Provide the (x, y) coordinate of the cell's center where the given text is located.  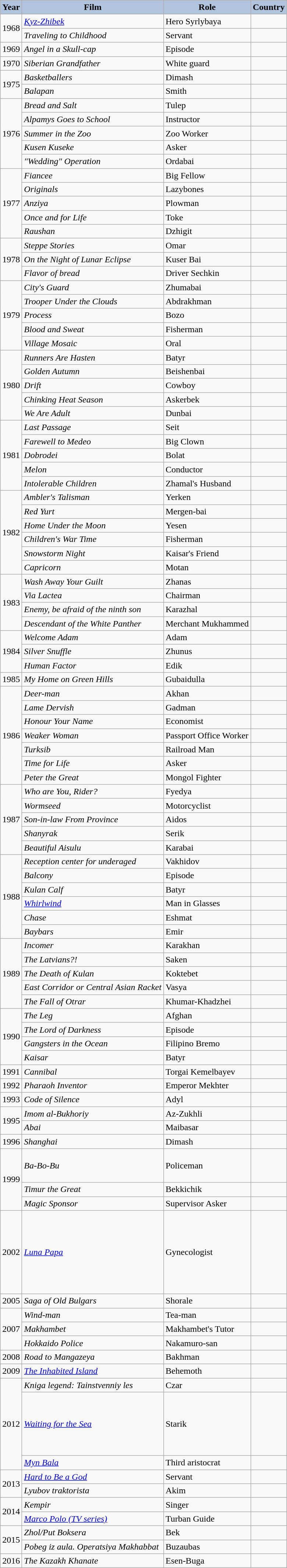
Traveling to Childhood (93, 35)
Zoo Worker (207, 133)
Village Mosaic (93, 343)
Turban Guide (207, 1519)
Peter the Great (93, 777)
Home Under the Moon (93, 525)
1990 (11, 1036)
Kyz-Zhibek (93, 21)
Vakhidov (207, 862)
1982 (11, 532)
Az-Zukhli (207, 1114)
Karabai (207, 847)
Turksib (93, 749)
Oral (207, 343)
Big Fellow (207, 175)
Role (207, 7)
Wind-man (93, 1315)
Edik (207, 666)
1991 (11, 1072)
1979 (11, 315)
1984 (11, 652)
Balapan (93, 91)
Tea-man (207, 1315)
Smith (207, 91)
1999 (11, 1179)
Once and for Life (93, 217)
Makhambet (93, 1329)
Kuser Bai (207, 259)
Pobeg iz aula. Operatsiya Makhabbat (93, 1547)
Kaisar (93, 1057)
Czar (207, 1385)
Honour Your Name (93, 721)
Lyubov traktorista (93, 1491)
2016 (11, 1561)
1986 (11, 735)
Yerken (207, 497)
Magic Sponsor (93, 1203)
Runners Are Hasten (93, 357)
Year (11, 7)
Lazybones (207, 189)
Bakhman (207, 1357)
Saga of Old Bulgars (93, 1301)
Reception center for underaged (93, 862)
1996 (11, 1142)
Torgai Kemelbayev (207, 1072)
Policeman (207, 1166)
2002 (11, 1252)
Driver Sechkin (207, 273)
1989 (11, 973)
Shorale (207, 1301)
Zhanas (207, 581)
Makhambet's Tutor (207, 1329)
Kniga legend: Tainstvenniy les (93, 1385)
Capricorn (93, 567)
2009 (11, 1371)
Serik (207, 833)
Tulep (207, 105)
Railroad Man (207, 749)
Basketballers (93, 77)
My Home on Green Hills (93, 680)
Baybars (93, 932)
Marco Polo (TV series) (93, 1519)
1969 (11, 49)
Wash Away Your Guilt (93, 581)
The Inhabited Island (93, 1371)
Mergen-bai (207, 511)
Chinking Heat Season (93, 399)
City's Guard (93, 287)
Raushan (93, 231)
Nakamuro-san (207, 1343)
1987 (11, 819)
Red Yurt (93, 511)
Plowman (207, 203)
1970 (11, 63)
Starik (207, 1424)
Shanghai (93, 1142)
Incomer (93, 946)
Big Clown (207, 441)
1981 (11, 455)
Farewell to Medeo (93, 441)
Seit (207, 428)
Hero Syrlybaya (207, 21)
Beautiful Aisulu (93, 847)
Instructor (207, 119)
1977 (11, 203)
Snowstorm Night (93, 553)
The Death of Kulan (93, 973)
1985 (11, 680)
Fyedya (207, 791)
Weaker Woman (93, 735)
We Are Adult (93, 414)
The Fall of Otrar (93, 1001)
Ordabai (207, 161)
Chairman (207, 595)
Akim (207, 1491)
1975 (11, 84)
Zhol/Put Boksera (93, 1533)
Country (269, 7)
Beishenbai (207, 371)
Son-in-law From Province (93, 819)
Chase (93, 918)
"Wedding" Operation (93, 161)
Singer (207, 1505)
Khumar-Khadzhei (207, 1001)
Bekkichik (207, 1189)
2005 (11, 1301)
Drift (93, 385)
Zhunus (207, 652)
Askerbek (207, 399)
1968 (11, 28)
Steppe Stories (93, 245)
Yesen (207, 525)
Ambler's Talisman (93, 497)
Omar (207, 245)
Third aristocrat (207, 1463)
The Lord of Darkness (93, 1029)
Karakhan (207, 946)
Motorcyclist (207, 805)
Bread and Salt (93, 105)
The Kazakh Khanate (93, 1561)
Toke (207, 217)
Enemy, be afraid of the ninth son (93, 609)
Hard to Be a God (93, 1477)
Aidos (207, 819)
Vasya (207, 987)
Gynecologist (207, 1252)
Esen-Buga (207, 1561)
Kempir (93, 1505)
Kulan Calf (93, 890)
Emir (207, 932)
The Latvians?! (93, 959)
Ba-Bo-Bu (93, 1166)
Silver Snuffle (93, 652)
Balcony (93, 876)
Motan (207, 567)
1993 (11, 1100)
Anziya (93, 203)
Last Passage (93, 428)
Zhumabai (207, 287)
Cowboy (207, 385)
Waiting for the Sea (93, 1424)
Dunbai (207, 414)
Kusen Kuseke (93, 147)
2007 (11, 1329)
Who are You, Rider? (93, 791)
White guard (207, 63)
Deer-man (93, 693)
Supervisor Asker (207, 1203)
Wormseed (93, 805)
Conductor (207, 469)
Gubaidulla (207, 680)
Intolerable Children (93, 483)
Trooper Under the Clouds (93, 301)
Karazhal (207, 609)
1983 (11, 602)
Code of Silence (93, 1100)
2013 (11, 1484)
Afghan (207, 1015)
Economist (207, 721)
Merchant Mukhammed (207, 624)
Shanyrak (93, 833)
Flavor of bread (93, 273)
Angel in a Skull-cap (93, 49)
Koktebet (207, 973)
Descendant of the White Panther (93, 624)
Road to Mangazeya (93, 1357)
2014 (11, 1512)
Originals (93, 189)
Eshmat (207, 918)
Fiancee (93, 175)
Abai (93, 1128)
Man in Glasses (207, 904)
Whirlwind (93, 904)
Alpamys Goes to School (93, 119)
Abdrakhman (207, 301)
On the Night of Lunar Eclipse (93, 259)
Human Factor (93, 666)
Passport Office Worker (207, 735)
Mongol Fighter (207, 777)
1992 (11, 1086)
Melon (93, 469)
2015 (11, 1540)
Buzaubas (207, 1547)
Children's War Time (93, 539)
Kaisar's Friend (207, 553)
Pharaoh Inventor (93, 1086)
Welcome Adam (93, 638)
Adam (207, 638)
Luna Papa (93, 1252)
Dobrodei (93, 455)
Myn Bala (93, 1463)
Bek (207, 1533)
Emperor Mekhter (207, 1086)
Gadman (207, 707)
Adyl (207, 1100)
Film (93, 7)
1978 (11, 259)
Timur the Great (93, 1189)
1976 (11, 133)
Golden Autumn (93, 371)
Summer in the Zoo (93, 133)
Bolat (207, 455)
Dzhigit (207, 231)
Saken (207, 959)
Siberian Grandfather (93, 63)
Akhan (207, 693)
Time for Life (93, 763)
1995 (11, 1121)
Zhamal's Husband (207, 483)
Imom al-Bukhoriy (93, 1114)
1980 (11, 385)
1988 (11, 897)
Filipino Bremo (207, 1043)
2008 (11, 1357)
East Corridor or Central Asian Racket (93, 987)
Process (93, 315)
The Leg (93, 1015)
Blood and Sweat (93, 329)
Hokkaido Police (93, 1343)
Maibasar (207, 1128)
Lame Dervish (93, 707)
Gangsters in the Ocean (93, 1043)
Behemoth (207, 1371)
Cannibal (93, 1072)
Bozo (207, 315)
Via Lactea (93, 595)
2012 (11, 1424)
